Find where the given text appears and provide that cell's center as (X, Y) coordinate. 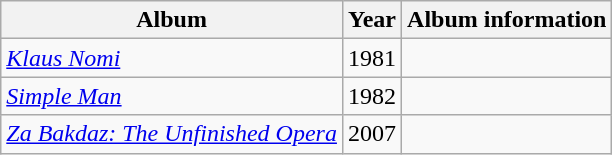
1981 (372, 58)
Album (172, 20)
Za Bakdaz: The Unfinished Opera (172, 134)
2007 (372, 134)
1982 (372, 96)
Year (372, 20)
Album information (507, 20)
Simple Man (172, 96)
Klaus Nomi (172, 58)
